Search for the cell housing the specified text and yield its (X, Y) center coordinate. 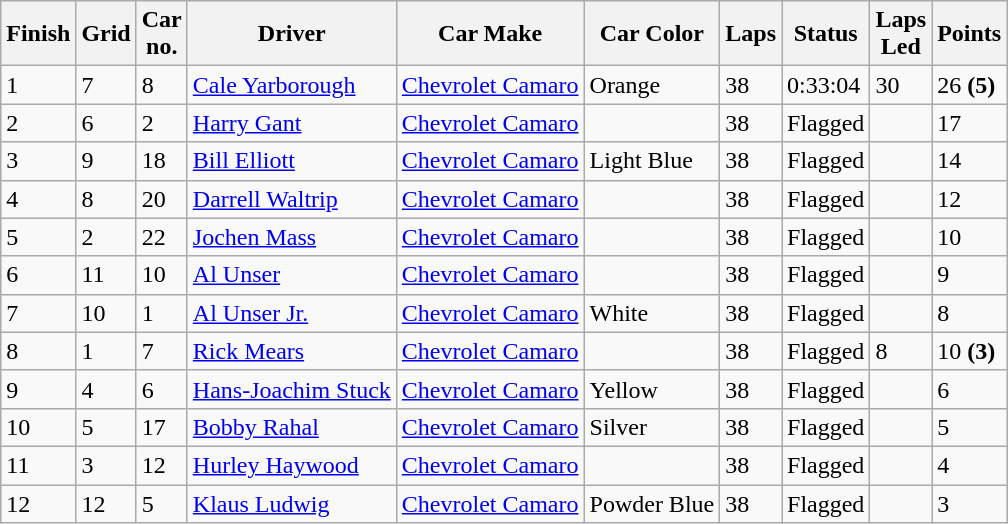
Bill Elliott (292, 161)
Rick Mears (292, 351)
0:33:04 (826, 85)
Bobby Rahal (292, 427)
Silver (652, 427)
22 (162, 237)
18 (162, 161)
Al Unser (292, 275)
Al Unser Jr. (292, 313)
Hurley Haywood (292, 465)
Car Make (490, 34)
Laps (751, 34)
Orange (652, 85)
26 (5) (970, 85)
Grid (106, 34)
10 (3) (970, 351)
Finish (38, 34)
Car Color (652, 34)
20 (162, 199)
Carno. (162, 34)
Points (970, 34)
14 (970, 161)
Yellow (652, 389)
Klaus Ludwig (292, 503)
Powder Blue (652, 503)
Cale Yarborough (292, 85)
Status (826, 34)
Harry Gant (292, 123)
Light Blue (652, 161)
Darrell Waltrip (292, 199)
Hans-Joachim Stuck (292, 389)
White (652, 313)
Driver (292, 34)
30 (901, 85)
LapsLed (901, 34)
Jochen Mass (292, 237)
